Scan for the cell matching the given text and deliver its [x, y] coordinate at center. 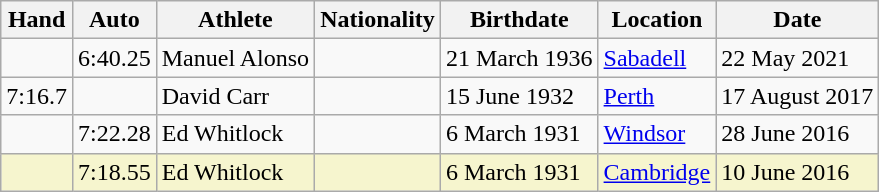
15 June 1932 [519, 96]
Birthdate [519, 20]
Perth [657, 96]
Manuel Alonso [235, 58]
6:40.25 [114, 58]
Athlete [235, 20]
7:16.7 [37, 96]
21 March 1936 [519, 58]
Date [798, 20]
Nationality [378, 20]
Windsor [657, 134]
Cambridge [657, 172]
David Carr [235, 96]
7:18.55 [114, 172]
17 August 2017 [798, 96]
22 May 2021 [798, 58]
28 June 2016 [798, 134]
Sabadell [657, 58]
Hand [37, 20]
7:22.28 [114, 134]
Location [657, 20]
Auto [114, 20]
10 June 2016 [798, 172]
